Find where the given text appears and provide that cell's center as [X, Y] coordinate. 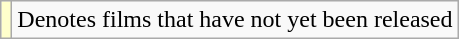
Denotes films that have not yet been released [235, 20]
